Return [x, y] of the center of cell containing provided text 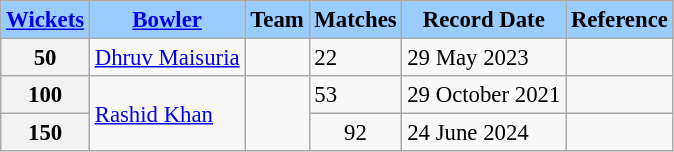
29 October 2021 [484, 95]
53 [356, 95]
29 May 2023 [484, 58]
92 [356, 133]
Bowler [166, 20]
100 [46, 95]
Team [277, 20]
Rashid Khan [166, 114]
Record Date [484, 20]
22 [356, 58]
Reference [620, 20]
Wickets [46, 20]
Matches [356, 20]
24 June 2024 [484, 133]
Dhruv Maisuria [166, 58]
50 [46, 58]
150 [46, 133]
